For the text-containing cell, return its midpoint in [X, Y] coordinate format. 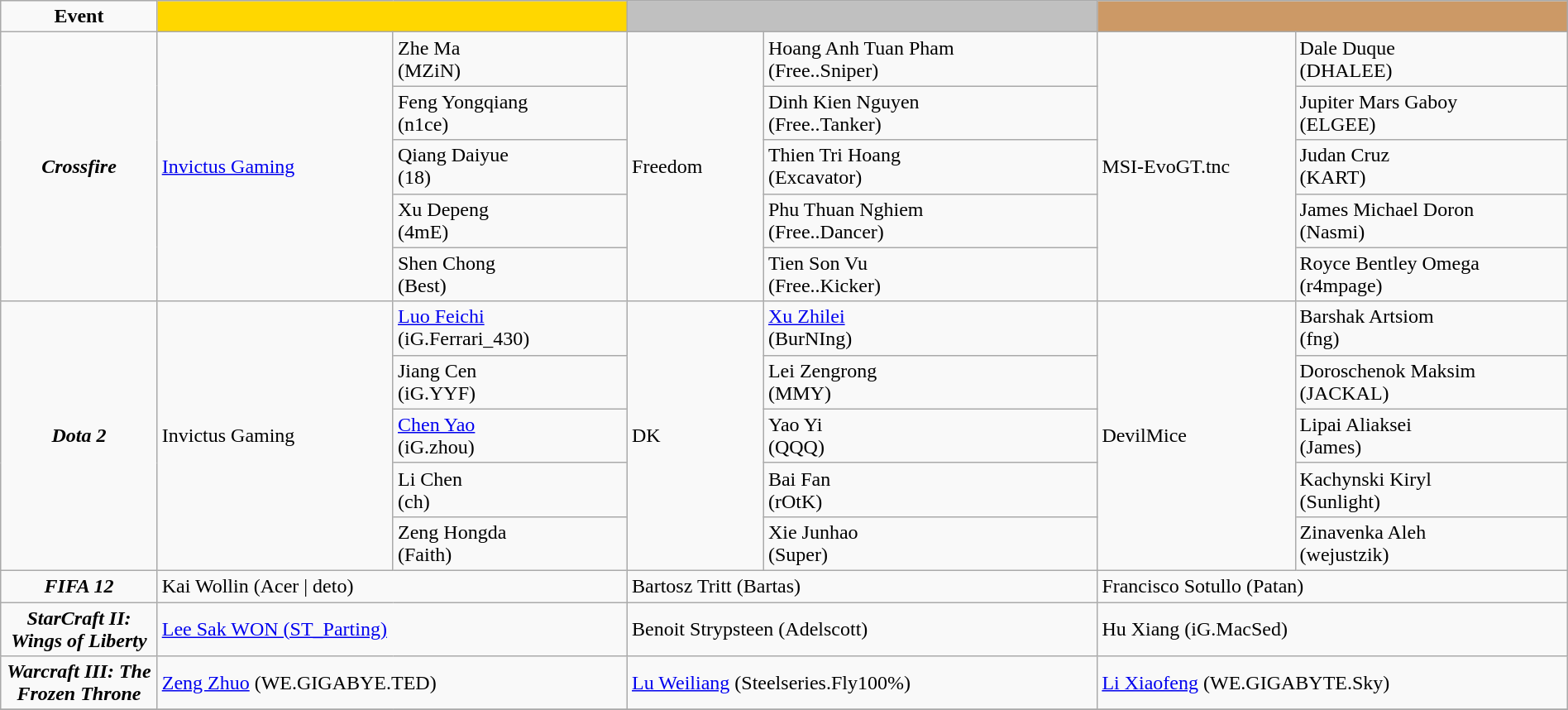
Zinavenka Aleh(wejustzik) [1431, 543]
FIFA 12 [79, 586]
Royce Bentley Omega(r4mpage) [1431, 275]
Event [79, 17]
Yao Yi(QQQ) [930, 435]
MSI-EvoGT.tnc [1196, 167]
Zeng Zhuo (WE.GIGABYE.TED) [392, 684]
Francisco Sotullo (Patan) [1332, 586]
Barshak Artsiom(fng) [1431, 328]
Hu Xiang (iG.MacSed) [1332, 629]
StarCraft II: Wings of Liberty [79, 629]
Feng Yongqiang(n1ce) [509, 113]
Xu Depeng(4mE) [509, 220]
Shen Chong(Best) [509, 275]
Dale Duque(DHALEE) [1431, 60]
James Michael Doron(Nasmi) [1431, 220]
DK [696, 435]
Phu Thuan Nghiem(Free..Dancer) [930, 220]
Zeng Hongda(Faith) [509, 543]
Dota 2 [79, 435]
Xu Zhilei(BurNIng) [930, 328]
Judan Cruz(KART) [1431, 167]
Bai Fan(rOtK) [930, 490]
Warcraft III: The Frozen Throne [79, 684]
Kai Wollin (Acer | deto) [392, 586]
Chen Yao(iG.zhou) [509, 435]
Thien Tri Hoang(Excavator) [930, 167]
Jiang Cen(iG.YYF) [509, 382]
Jupiter Mars Gaboy(ELGEE) [1431, 113]
Crossfire [79, 167]
Tien Son Vu(Free..Kicker) [930, 275]
Li Chen(ch) [509, 490]
Hoang Anh Tuan Pham(Free..Sniper) [930, 60]
Luo Feichi(iG.Ferrari_430) [509, 328]
Xie Junhao (Super) [930, 543]
Bartosz Tritt (Bartas) [863, 586]
DevilMice [1196, 435]
Dinh Kien Nguyen(Free..Tanker) [930, 113]
Kachynski Kiryl(Sunlight) [1431, 490]
Freedom [696, 167]
Lipai Aliaksei(James) [1431, 435]
Lee Sak WON (ST_Parting) [392, 629]
Doroschenok Maksim(JACKAL) [1431, 382]
Qiang Daiyue(18) [509, 167]
Lei Zengrong (MMY) [930, 382]
Lu Weiliang (Steelseries.Fly100%) [863, 684]
Zhe Ma(MZiN) [509, 60]
Li Xiaofeng (WE.GIGABYTE.Sky) [1332, 684]
Benoit Strypsteen (Adelscott) [863, 629]
